Output the [x, y] coordinate of the center of the cell containing the given text.  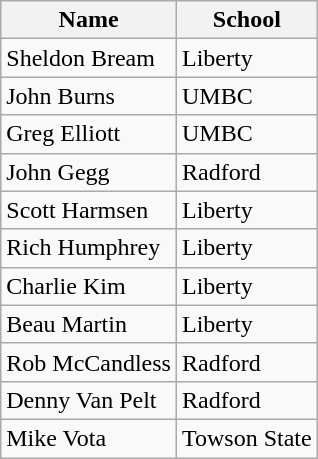
School [246, 20]
John Burns [89, 96]
Charlie Kim [89, 286]
Denny Van Pelt [89, 400]
Mike Vota [89, 438]
Beau Martin [89, 324]
Greg Elliott [89, 134]
Name [89, 20]
Rob McCandless [89, 362]
Scott Harmsen [89, 210]
Towson State [246, 438]
Rich Humphrey [89, 248]
Sheldon Bream [89, 58]
John Gegg [89, 172]
